For the text-containing cell, return its midpoint in [x, y] coordinate format. 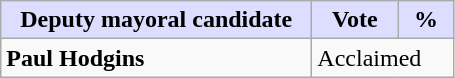
Deputy mayoral candidate [156, 20]
% [426, 20]
Vote [355, 20]
Paul Hodgins [156, 58]
Acclaimed [383, 58]
